Scan for the cell matching the given text and deliver its (x, y) coordinate at center. 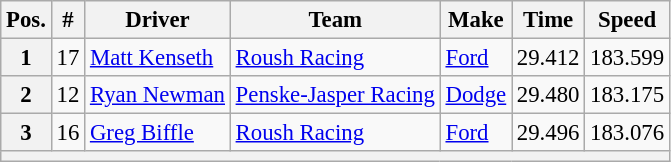
29.496 (548, 133)
12 (68, 95)
17 (68, 58)
29.412 (548, 58)
3 (26, 133)
Greg Biffle (158, 133)
16 (68, 133)
Ryan Newman (158, 95)
# (68, 20)
Matt Kenseth (158, 58)
Make (476, 20)
Speed (628, 20)
Time (548, 20)
183.599 (628, 58)
Team (335, 20)
2 (26, 95)
183.175 (628, 95)
Dodge (476, 95)
183.076 (628, 133)
Penske-Jasper Racing (335, 95)
1 (26, 58)
Pos. (26, 20)
Driver (158, 20)
29.480 (548, 95)
